Output the [x, y] coordinate of the center of the cell containing the given text.  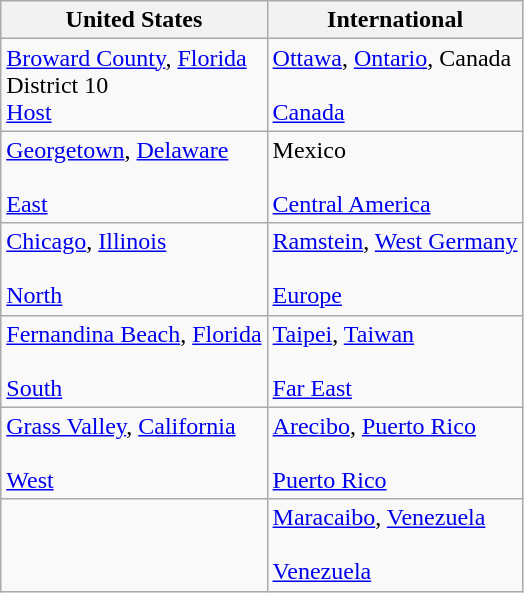
Taipei, TaiwanFar East [395, 361]
International [395, 20]
Chicago, IllinoisNorth [134, 269]
United States [134, 20]
Ramstein, West GermanyEurope [395, 269]
Broward County, FloridaDistrict 10Host [134, 85]
Mexico Central America [395, 177]
Fernandina Beach, FloridaSouth [134, 361]
Ottawa, Ontario, CanadaCanada [395, 85]
Grass Valley, CaliforniaWest [134, 453]
Maracaibo, Venezuela Venezuela [395, 545]
Arecibo, Puerto Rico Puerto Rico [395, 453]
Georgetown, DelawareEast [134, 177]
